Pinpoint the cell where the given text exists, returning its [X, Y] midpoint coordinate. 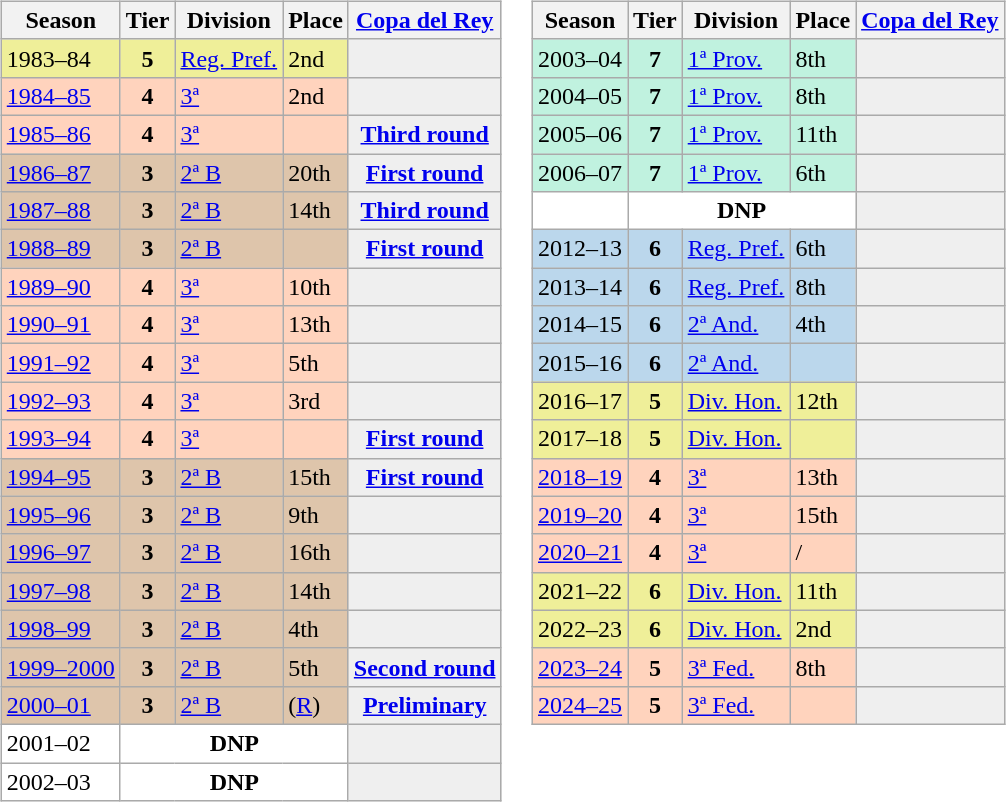
1992–93 [60, 401]
2021–22 [580, 591]
1990–91 [60, 325]
Preliminary [424, 705]
10th [316, 287]
Second round [424, 667]
1993–94 [60, 439]
2020–21 [580, 553]
1998–99 [60, 629]
2015–16 [580, 363]
2004–05 [580, 96]
1999–2000 [60, 667]
1985–86 [60, 134]
1987–88 [60, 211]
2000–01 [60, 705]
3rd [316, 401]
1989–90 [60, 287]
2013–14 [580, 287]
2001–02 [60, 743]
2006–07 [580, 173]
1988–89 [60, 249]
2023–24 [580, 667]
16th [316, 553]
2012–13 [580, 249]
2017–18 [580, 439]
9th [316, 515]
1984–85 [60, 96]
20th [316, 173]
2019–20 [580, 515]
1995–96 [60, 515]
2014–15 [580, 325]
1986–87 [60, 173]
1994–95 [60, 477]
2024–25 [580, 705]
2018–19 [580, 477]
2005–06 [580, 134]
1997–98 [60, 591]
2002–03 [60, 781]
2022–23 [580, 629]
1983–84 [60, 58]
1996–97 [60, 553]
2003–04 [580, 58]
1991–92 [60, 363]
2016–17 [580, 401]
/ [823, 553]
12th [823, 401]
(R) [316, 705]
